Identify which cell holds the provided text, then report its [x, y] central coordinate. 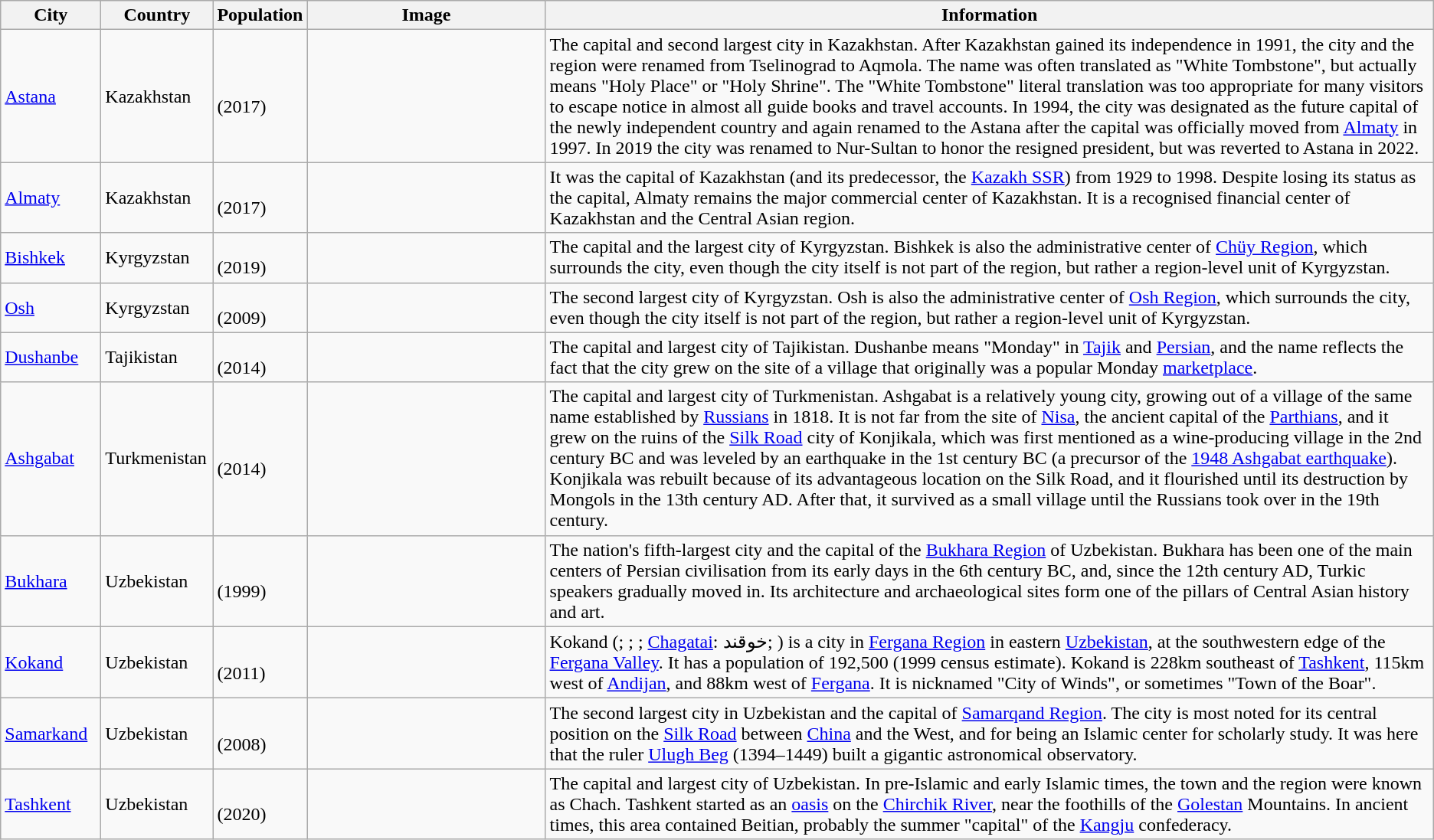
Turkmenistan [157, 459]
(2020) [260, 804]
Astana [51, 96]
Bishkek [51, 257]
(2009) [260, 308]
(2008) [260, 734]
Samarkand [51, 734]
Information [990, 15]
(2011) [260, 662]
Osh [51, 308]
Image [426, 15]
(2019) [260, 257]
Bukhara [51, 580]
Ashgabat [51, 459]
Tashkent [51, 804]
Tajikistan [157, 357]
Population [260, 15]
(1999) [260, 580]
Kokand [51, 662]
Country [157, 15]
City [51, 15]
Almaty [51, 198]
Dushanbe [51, 357]
